Return the (X, Y) coordinate for the center point of the cell that contains the specified text.  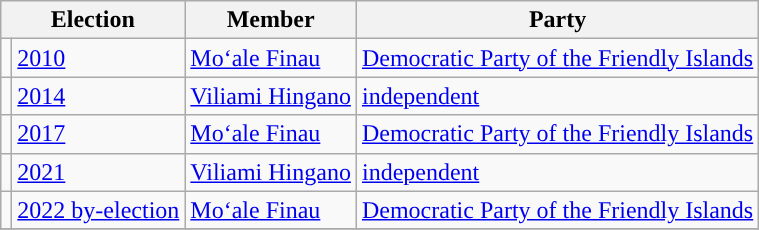
2022 by-election (98, 210)
2014 (98, 96)
2010 (98, 58)
Member (271, 20)
2017 (98, 134)
Party (557, 20)
Election (93, 20)
2021 (98, 172)
